From the cell containing the given text, extract its center point as [X, Y] coordinate. 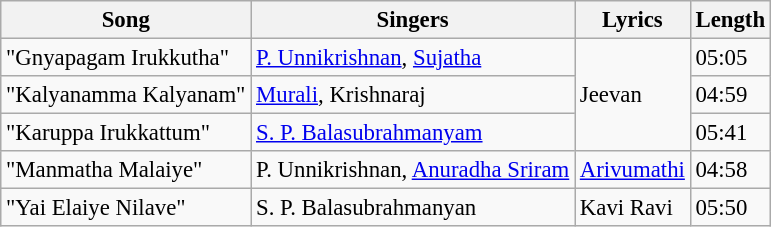
Lyrics [633, 20]
"Gnyapagam Irukkutha" [126, 58]
Singers [413, 20]
05:05 [730, 58]
"Kalyanamma Kalyanam" [126, 95]
Arivumathi [633, 170]
Length [730, 20]
S. P. Balasubrahmanyam [413, 133]
Murali, Krishnaraj [413, 95]
P. Unnikrishnan, Anuradha Sriram [413, 170]
"Karuppa Irukkattum" [126, 133]
"Manmatha Malaiye" [126, 170]
Kavi Ravi [633, 208]
05:50 [730, 208]
Jeevan [633, 96]
Song [126, 20]
05:41 [730, 133]
"Yai Elaiye Nilave" [126, 208]
04:59 [730, 95]
04:58 [730, 170]
P. Unnikrishnan, Sujatha [413, 58]
S. P. Balasubrahmanyan [413, 208]
